Provide the [X, Y] coordinate of the cell's center where the given text is located.  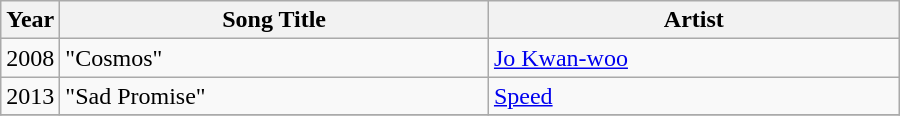
"Sad Promise" [274, 96]
Jo Kwan-woo [694, 58]
2013 [30, 96]
2008 [30, 58]
"Cosmos" [274, 58]
Artist [694, 20]
Song Title [274, 20]
Year [30, 20]
Speed [694, 96]
